Pinpoint the cell where the given text exists, returning its (x, y) midpoint coordinate. 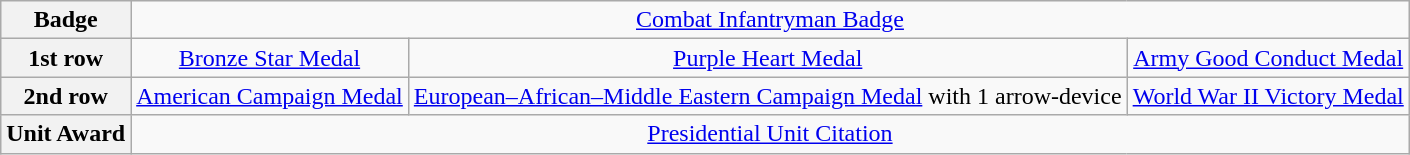
European–African–Middle Eastern Campaign Medal with 1 arrow-device (768, 96)
World War II Victory Medal (1268, 96)
Unit Award (66, 134)
1st row (66, 58)
Presidential Unit Citation (770, 134)
Combat Infantryman Badge (770, 20)
Bronze Star Medal (270, 58)
American Campaign Medal (270, 96)
Purple Heart Medal (768, 58)
Army Good Conduct Medal (1268, 58)
2nd row (66, 96)
Badge (66, 20)
